Locate the cell with the specified text and output its [x, y] center coordinate. 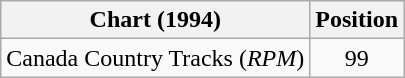
Chart (1994) [156, 20]
Position [357, 20]
99 [357, 58]
Canada Country Tracks (RPM) [156, 58]
